Pinpoint the cell where the given text exists, returning its (x, y) midpoint coordinate. 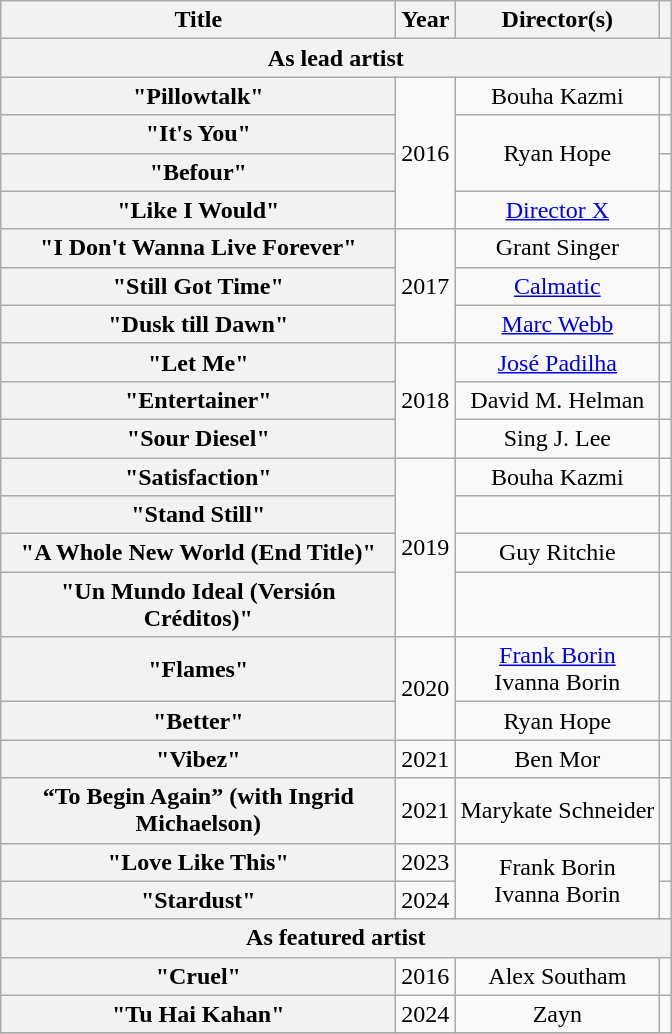
Title (198, 20)
Marc Webb (558, 324)
"It's You" (198, 134)
Alex Southam (558, 976)
Marykate Schneider (558, 810)
"I Don't Wanna Live Forever" (198, 248)
"Flames" (198, 670)
"Satisfaction" (198, 477)
Grant Singer (558, 248)
Ben Mor (558, 759)
"Vibez" (198, 759)
"Un Mundo Ideal (Versión Créditos)" (198, 604)
"Stand Still" (198, 515)
As featured artist (336, 938)
"A Whole New World (End Title)" (198, 553)
José Padilha (558, 362)
"Tu Hai Kahan" (198, 1014)
Director(s) (558, 20)
Calmatic (558, 286)
"Like I Would" (198, 210)
"Entertainer" (198, 400)
Zayn (558, 1014)
"Better" (198, 721)
Guy Ritchie (558, 553)
"Cruel" (198, 976)
2023 (426, 862)
"Befour" (198, 172)
David M. Helman (558, 400)
"Let Me" (198, 362)
"Still Got Time" (198, 286)
2017 (426, 286)
“To Begin Again” (with Ingrid Michaelson) (198, 810)
2019 (426, 548)
"Love Like This" (198, 862)
"Stardust" (198, 900)
Director X (558, 210)
2018 (426, 400)
"Pillowtalk" (198, 96)
"Dusk till Dawn" (198, 324)
2020 (426, 688)
As lead artist (336, 58)
"Sour Diesel" (198, 438)
Year (426, 20)
Sing J. Lee (558, 438)
